Output the (X, Y) coordinate of the center of the cell containing the given text.  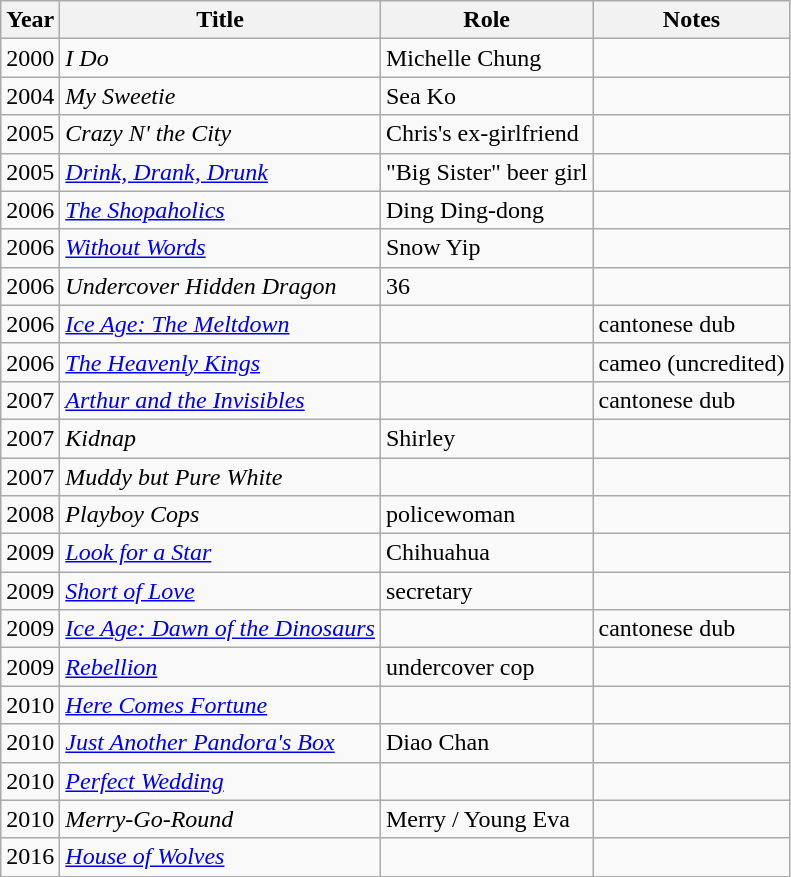
2008 (30, 515)
36 (486, 286)
2016 (30, 857)
Rebellion (220, 667)
Short of Love (220, 591)
undercover cop (486, 667)
2004 (30, 96)
Merry-Go-Round (220, 819)
Ding Ding-dong (486, 210)
Ice Age: Dawn of the Dinosaurs (220, 629)
Title (220, 20)
Sea Ko (486, 96)
Chris's ex-girlfriend (486, 134)
Ice Age: The Meltdown (220, 324)
Muddy but Pure White (220, 477)
Undercover Hidden Dragon (220, 286)
I Do (220, 58)
cameo (uncredited) (692, 362)
secretary (486, 591)
Arthur and the Invisibles (220, 400)
Notes (692, 20)
Here Comes Fortune (220, 705)
My Sweetie (220, 96)
Shirley (486, 438)
Look for a Star (220, 553)
Just Another Pandora's Box (220, 743)
Kidnap (220, 438)
Snow Yip (486, 248)
Diao Chan (486, 743)
Year (30, 20)
Merry / Young Eva (486, 819)
Without Words (220, 248)
The Shopaholics (220, 210)
policewoman (486, 515)
Crazy N' the City (220, 134)
Drink, Drank, Drunk (220, 172)
Playboy Cops (220, 515)
2000 (30, 58)
House of Wolves (220, 857)
Michelle Chung (486, 58)
Chihuahua (486, 553)
Role (486, 20)
The Heavenly Kings (220, 362)
"Big Sister" beer girl (486, 172)
Perfect Wedding (220, 781)
